Output the [X, Y] coordinate of the center of the cell containing the given text.  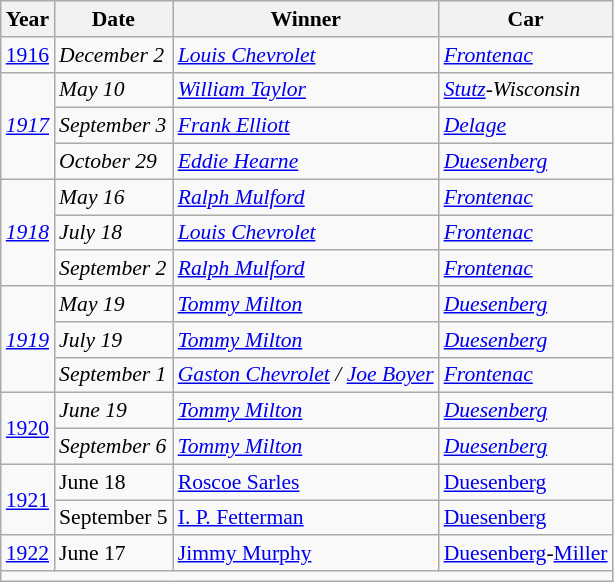
I. P. Fetterman [306, 518]
June 18 [114, 482]
September 2 [114, 269]
December 2 [114, 55]
1919 [28, 340]
May 19 [114, 304]
July 19 [114, 340]
Date [114, 19]
1918 [28, 232]
1917 [28, 126]
June 17 [114, 554]
July 18 [114, 233]
1920 [28, 428]
Year [28, 19]
Duesenberg-Miller [526, 554]
1916 [28, 55]
Winner [306, 19]
1922 [28, 554]
May 10 [114, 90]
October 29 [114, 162]
September 5 [114, 518]
Frank Elliott [306, 126]
September 1 [114, 375]
Delage [526, 126]
Roscoe Sarles [306, 482]
Eddie Hearne [306, 162]
May 16 [114, 197]
Car [526, 19]
June 19 [114, 411]
September 3 [114, 126]
Gaston Chevrolet / Joe Boyer [306, 375]
Jimmy Murphy [306, 554]
William Taylor [306, 90]
1921 [28, 500]
September 6 [114, 447]
Stutz-Wisconsin [526, 90]
